Find where the given text appears and provide that cell's center as (x, y) coordinate. 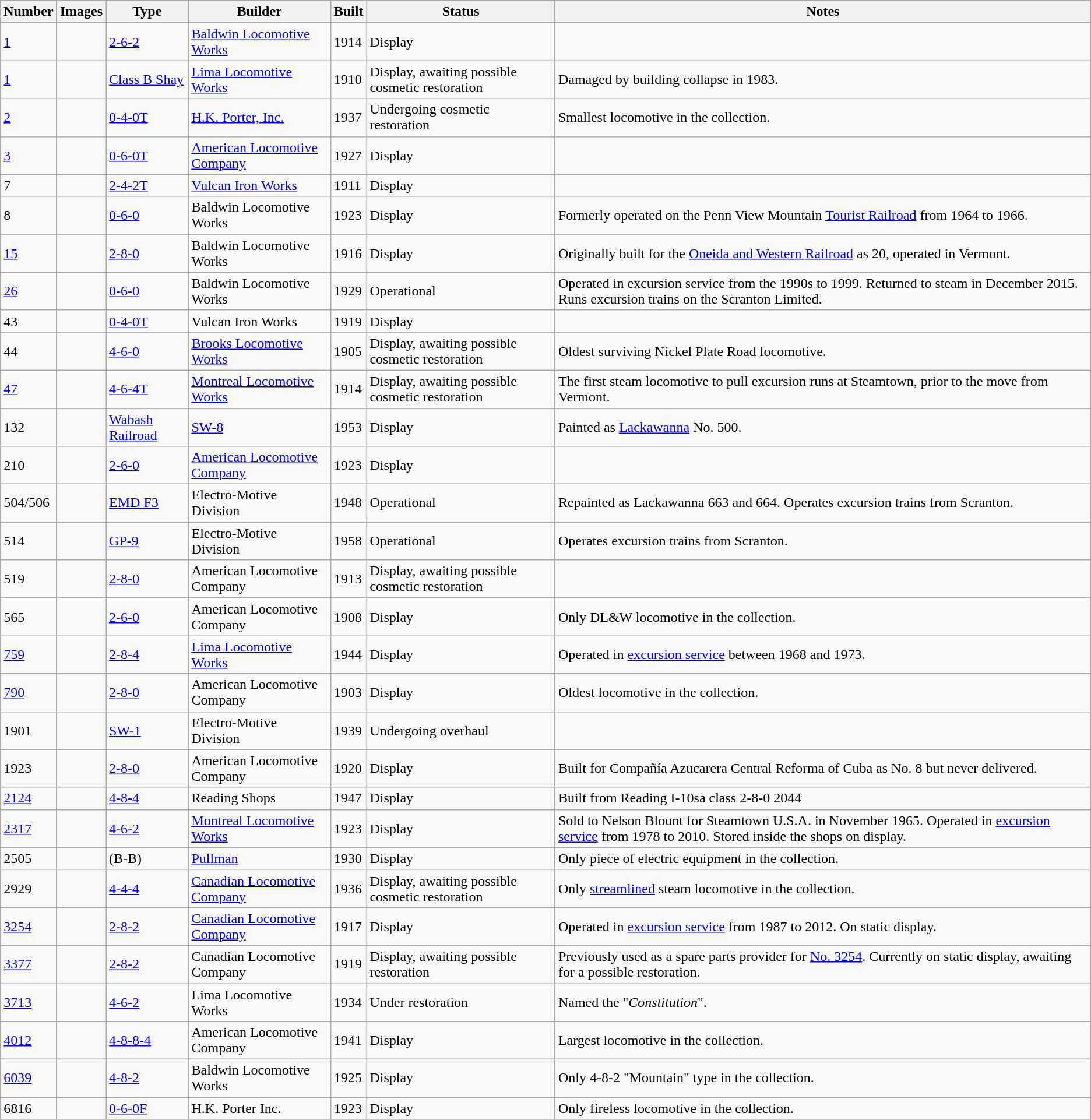
2-4-2T (147, 185)
4-6-4T (147, 389)
1953 (349, 427)
H.K. Porter Inc. (259, 1108)
0-6-0F (147, 1108)
1948 (349, 503)
Only piece of electric equipment in the collection. (823, 858)
43 (29, 321)
3 (29, 155)
Only DL&W locomotive in the collection. (823, 617)
Repainted as Lackawanna 663 and 664. Operates excursion trains from Scranton. (823, 503)
1947 (349, 798)
Operated in excursion service from the 1990s to 1999. Returned to steam in December 2015. Runs excursion trains on the Scranton Limited. (823, 291)
SW-8 (259, 427)
4-8-8-4 (147, 1041)
Status (460, 12)
GP-9 (147, 541)
3377 (29, 964)
Smallest locomotive in the collection. (823, 118)
3254 (29, 927)
Sold to Nelson Blount for Steamtown U.S.A. in November 1965. Operated in excursion service from 1978 to 2010. Stored inside the shops on display. (823, 829)
The first steam locomotive to pull excursion runs at Steamtown, prior to the move from Vermont. (823, 389)
2505 (29, 858)
1925 (349, 1078)
4-6-0 (147, 351)
1930 (349, 858)
1908 (349, 617)
790 (29, 692)
Only 4-8-2 "Mountain" type in the collection. (823, 1078)
Largest locomotive in the collection. (823, 1041)
Pullman (259, 858)
1911 (349, 185)
Under restoration (460, 1002)
Oldest locomotive in the collection. (823, 692)
1927 (349, 155)
Class B Shay (147, 79)
1934 (349, 1002)
1917 (349, 927)
7 (29, 185)
Operates excursion trains from Scranton. (823, 541)
759 (29, 655)
Only fireless locomotive in the collection. (823, 1108)
514 (29, 541)
Type (147, 12)
1937 (349, 118)
1901 (29, 731)
Built for Compañía Azucarera Central Reforma of Cuba as No. 8 but never delivered. (823, 768)
2 (29, 118)
Operated in excursion service between 1968 and 1973. (823, 655)
4-8-4 (147, 798)
1903 (349, 692)
1910 (349, 79)
1939 (349, 731)
EMD F3 (147, 503)
132 (29, 427)
Named the "Constitution". (823, 1002)
1916 (349, 253)
2-8-4 (147, 655)
1905 (349, 351)
Wabash Railroad (147, 427)
Originally built for the Oneida and Western Railroad as 20, operated in Vermont. (823, 253)
3713 (29, 1002)
Damaged by building collapse in 1983. (823, 79)
Reading Shops (259, 798)
Brooks Locomotive Works (259, 351)
6816 (29, 1108)
2317 (29, 829)
1913 (349, 579)
1944 (349, 655)
4-8-2 (147, 1078)
Images (81, 12)
2929 (29, 888)
Undergoing overhaul (460, 731)
1929 (349, 291)
1936 (349, 888)
2-6-2 (147, 42)
1941 (349, 1041)
1920 (349, 768)
Builder (259, 12)
Only streamlined steam locomotive in the collection. (823, 888)
6039 (29, 1078)
Notes (823, 12)
Number (29, 12)
210 (29, 465)
(B-B) (147, 858)
26 (29, 291)
8 (29, 216)
Formerly operated on the Penn View Mountain Tourist Railroad from 1964 to 1966. (823, 216)
Previously used as a spare parts provider for No. 3254. Currently on static display, awaiting for a possible restoration. (823, 964)
Undergoing cosmetic restoration (460, 118)
1958 (349, 541)
Painted as Lackawanna No. 500. (823, 427)
Built (349, 12)
Operated in excursion service from 1987 to 2012. On static display. (823, 927)
Oldest surviving Nickel Plate Road locomotive. (823, 351)
Display, awaiting possible restoration (460, 964)
2124 (29, 798)
15 (29, 253)
4012 (29, 1041)
0-6-0T (147, 155)
Built from Reading I-10sa class 2-8-0 2044 (823, 798)
47 (29, 389)
565 (29, 617)
44 (29, 351)
504/506 (29, 503)
519 (29, 579)
H.K. Porter, Inc. (259, 118)
4-4-4 (147, 888)
SW-1 (147, 731)
